Determine the [x, y] coordinate at the center of the cell enclosing the given text.  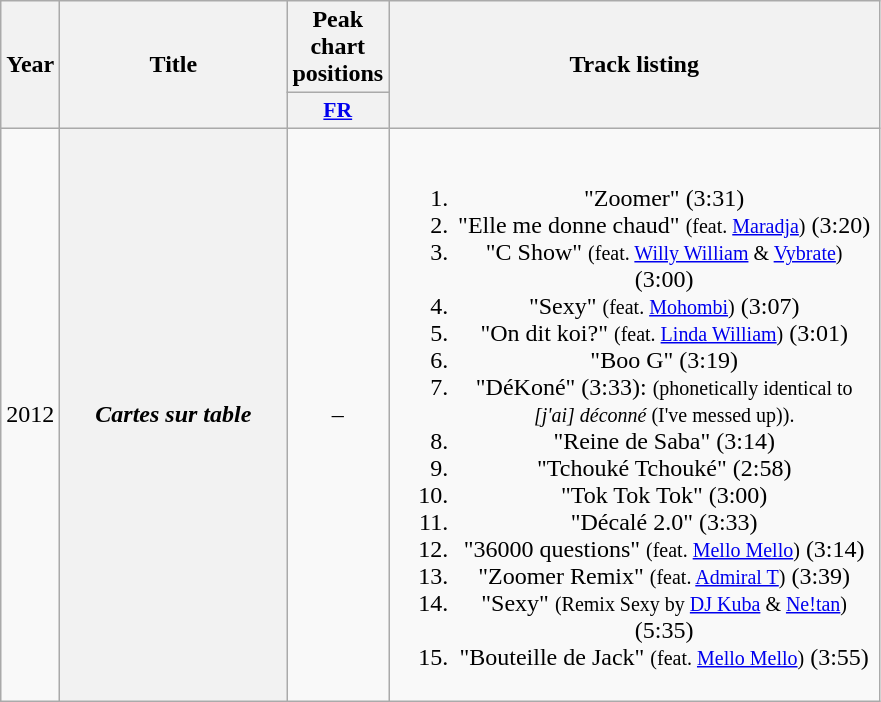
– [338, 414]
FR [338, 111]
Cartes sur table [174, 414]
Peak chart positions [338, 47]
2012 [30, 414]
Title [174, 65]
Year [30, 65]
Track listing [634, 65]
